Extract the (x, y) coordinate from the center of the cell holding the provided text.  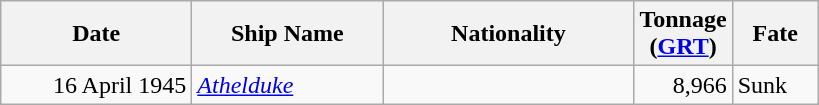
Nationality (508, 34)
Ship Name (288, 34)
8,966 (683, 85)
Date (96, 34)
16 April 1945 (96, 85)
Fate (775, 34)
Tonnage (GRT) (683, 34)
Athelduke (288, 85)
Sunk (775, 85)
